Scan for the cell matching the given text and deliver its [X, Y] coordinate at center. 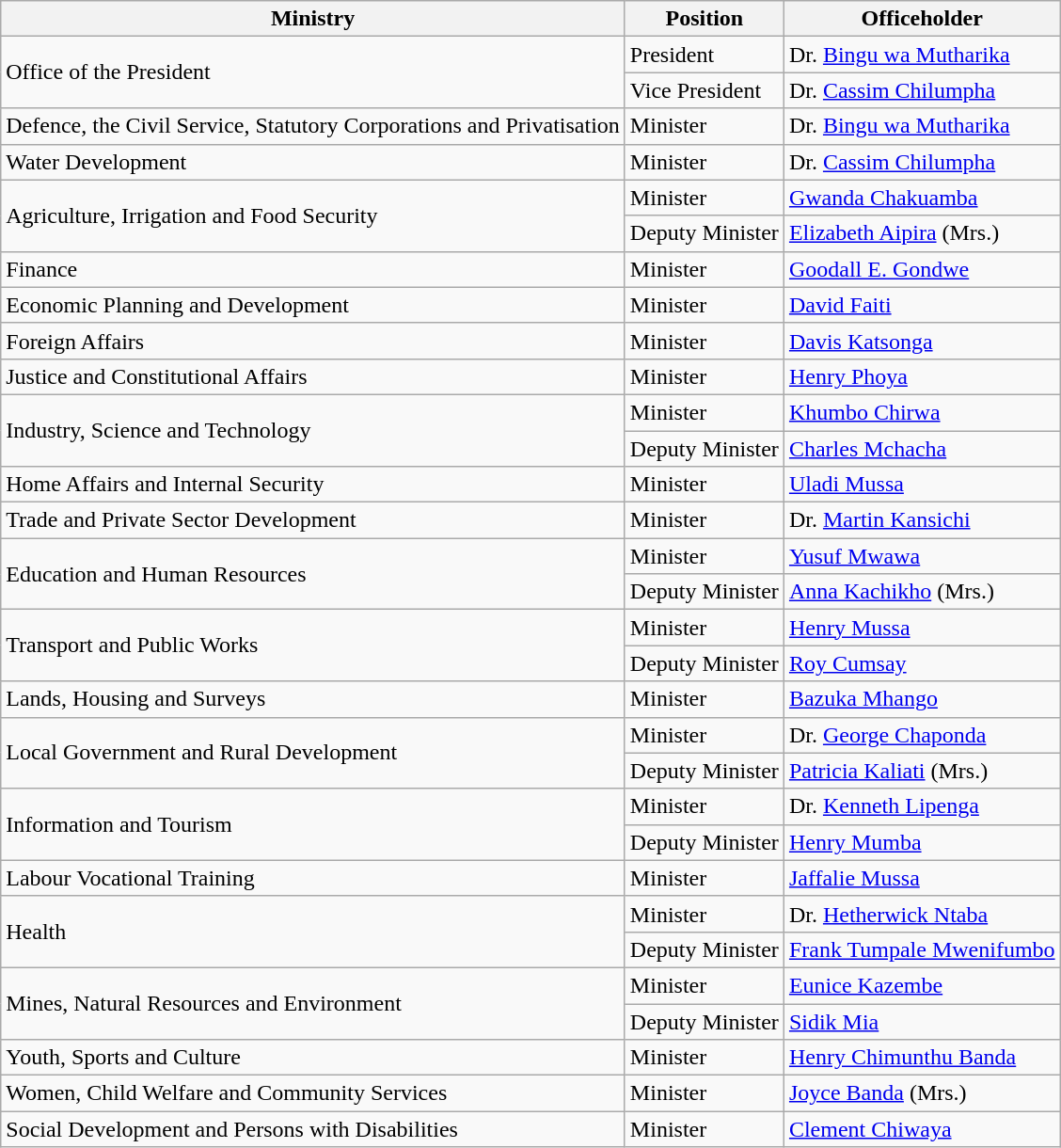
Agriculture, Irrigation and Food Security [313, 215]
Women, Child Welfare and Community Services [313, 1093]
Dr. George Chaponda [922, 735]
Gwanda Chakuamba [922, 198]
Foreign Affairs [313, 341]
Henry Mussa [922, 628]
Lands, Housing and Surveys [313, 699]
Sidik Mia [922, 1021]
Charles Mchacha [922, 449]
Health [313, 932]
Information and Tourism [313, 824]
Position [704, 19]
Yusuf Mwawa [922, 556]
Justice and Constitutional Affairs [313, 376]
Dr. Kenneth Lipenga [922, 806]
Clement Chiwaya [922, 1129]
Ministry [313, 19]
Vice President [704, 90]
Education and Human Resources [313, 574]
Henry Chimunthu Banda [922, 1058]
Uladi Mussa [922, 485]
Patricia Kaliati (Mrs.) [922, 771]
Khumbo Chirwa [922, 412]
Water Development [313, 162]
Joyce Banda (Mrs.) [922, 1093]
President [704, 55]
Henry Phoya [922, 376]
Dr. Hetherwick Ntaba [922, 914]
Officeholder [922, 19]
Finance [313, 269]
Elizabeth Aipira (Mrs.) [922, 233]
Industry, Science and Technology [313, 430]
Henry Mumba [922, 842]
Anna Kachikho (Mrs.) [922, 592]
Local Government and Rural Development [313, 753]
Home Affairs and Internal Security [313, 485]
Defence, the Civil Service, Statutory Corporations and Privatisation [313, 126]
Office of the President [313, 72]
Roy Cumsay [922, 663]
Frank Tumpale Mwenifumbo [922, 949]
Jaffalie Mussa [922, 878]
Eunice Kazembe [922, 985]
Social Development and Persons with Disabilities [313, 1129]
David Faiti [922, 305]
Goodall E. Gondwe [922, 269]
Labour Vocational Training [313, 878]
Bazuka Mhango [922, 699]
Dr. Martin Kansichi [922, 520]
Mines, Natural Resources and Environment [313, 1003]
Transport and Public Works [313, 646]
Trade and Private Sector Development [313, 520]
Davis Katsonga [922, 341]
Economic Planning and Development [313, 305]
Youth, Sports and Culture [313, 1058]
